Provide the (X, Y) coordinate of the cell's center where the given text is located.  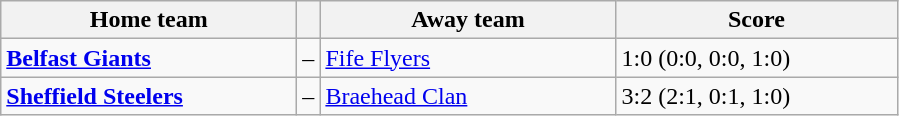
Away team (468, 20)
1:0 (0:0, 0:0, 1:0) (756, 58)
Belfast Giants (149, 58)
Braehead Clan (468, 96)
Fife Flyers (468, 58)
Home team (149, 20)
3:2 (2:1, 0:1, 1:0) (756, 96)
Sheffield Steelers (149, 96)
Score (756, 20)
